Pinpoint the cell where the given text exists, returning its (x, y) midpoint coordinate. 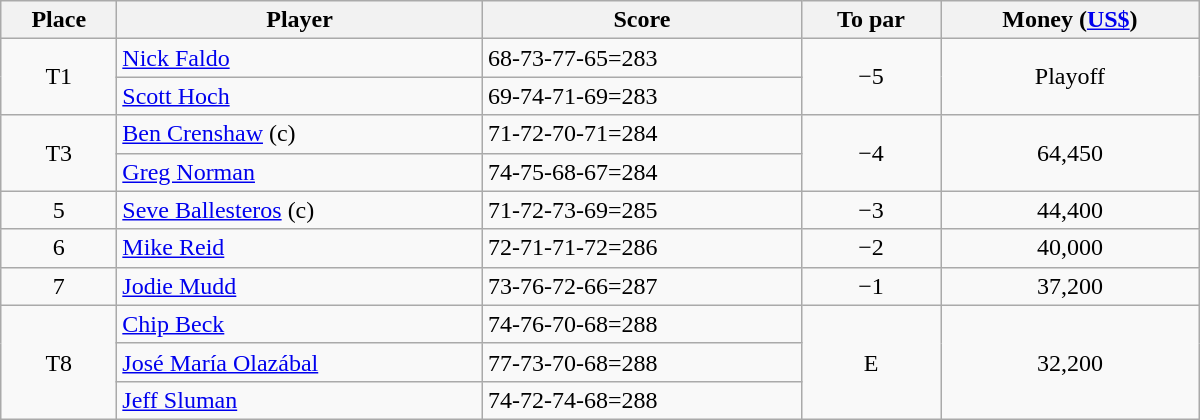
Player (300, 20)
74-76-70-68=288 (642, 324)
−4 (870, 153)
Greg Norman (300, 172)
Jodie Mudd (300, 286)
44,400 (1070, 210)
Jeff Sluman (300, 400)
Place (59, 20)
40,000 (1070, 248)
−3 (870, 210)
73-76-72-66=287 (642, 286)
Mike Reid (300, 248)
6 (59, 248)
74-72-74-68=288 (642, 400)
64,450 (1070, 153)
Money (US$) (1070, 20)
71-72-70-71=284 (642, 134)
Chip Beck (300, 324)
T3 (59, 153)
−1 (870, 286)
68-73-77-65=283 (642, 58)
5 (59, 210)
E (870, 362)
Scott Hoch (300, 96)
74-75-68-67=284 (642, 172)
−5 (870, 77)
−2 (870, 248)
To par (870, 20)
José María Olazábal (300, 362)
69-74-71-69=283 (642, 96)
Ben Crenshaw (c) (300, 134)
Seve Ballesteros (c) (300, 210)
Nick Faldo (300, 58)
37,200 (1070, 286)
Playoff (1070, 77)
T1 (59, 77)
72-71-71-72=286 (642, 248)
77-73-70-68=288 (642, 362)
32,200 (1070, 362)
T8 (59, 362)
Score (642, 20)
7 (59, 286)
71-72-73-69=285 (642, 210)
